For the text-containing cell, return its midpoint in (x, y) coordinate format. 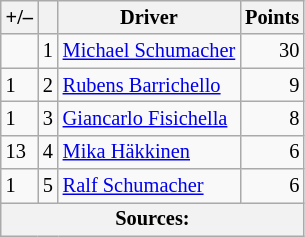
8 (272, 118)
Rubens Barrichello (149, 85)
3 (48, 118)
4 (48, 152)
9 (272, 85)
Ralf Schumacher (149, 186)
2 (48, 85)
Sources: (152, 219)
Mika Häkkinen (149, 152)
5 (48, 186)
Driver (149, 17)
13 (20, 152)
30 (272, 51)
Points (272, 17)
Giancarlo Fisichella (149, 118)
Michael Schumacher (149, 51)
+/– (20, 17)
